Capture the cell that displays the provided text and extract its (X, Y) central coordinate. 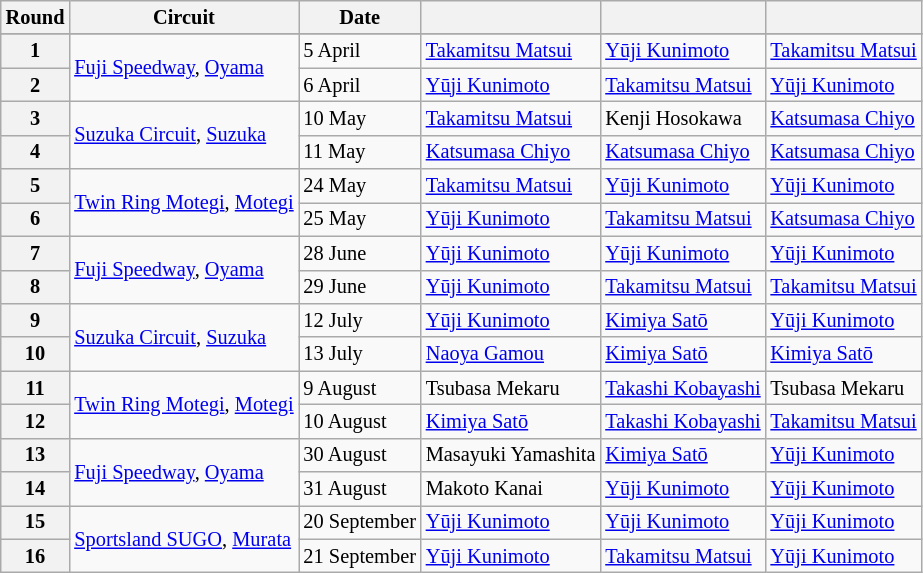
9 August (359, 388)
8 (36, 287)
16 (36, 556)
12 (36, 421)
Masayuki Yamashita (511, 455)
10 (36, 354)
3 (36, 118)
25 May (359, 219)
13 July (359, 354)
12 July (359, 320)
9 (36, 320)
Kenji Hosokawa (682, 118)
11 May (359, 152)
21 September (359, 556)
14 (36, 489)
5 (36, 186)
2 (36, 85)
Round (36, 17)
5 April (359, 51)
15 (36, 522)
10 August (359, 421)
29 June (359, 287)
Naoya Gamou (511, 354)
30 August (359, 455)
6 (36, 219)
7 (36, 253)
Circuit (184, 17)
24 May (359, 186)
Date (359, 17)
10 May (359, 118)
31 August (359, 489)
6 April (359, 85)
1 (36, 51)
Makoto Kanai (511, 489)
13 (36, 455)
11 (36, 388)
4 (36, 152)
20 September (359, 522)
28 June (359, 253)
Sportsland SUGO, Murata (184, 538)
